Return the (X, Y) coordinate for the center point of the cell that contains the specified text.  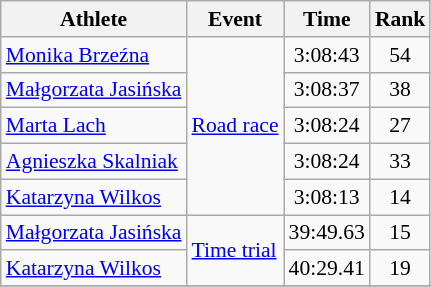
3:08:43 (327, 55)
Time trial (236, 250)
Event (236, 19)
Monika Brzeźna (94, 55)
3:08:13 (327, 197)
14 (400, 197)
3:08:37 (327, 90)
40:29.41 (327, 269)
38 (400, 90)
27 (400, 126)
Rank (400, 19)
54 (400, 55)
Time (327, 19)
Road race (236, 126)
Marta Lach (94, 126)
19 (400, 269)
33 (400, 162)
39:49.63 (327, 233)
15 (400, 233)
Agnieszka Skalniak (94, 162)
Athlete (94, 19)
